Scan for the cell matching the given text and deliver its (x, y) coordinate at center. 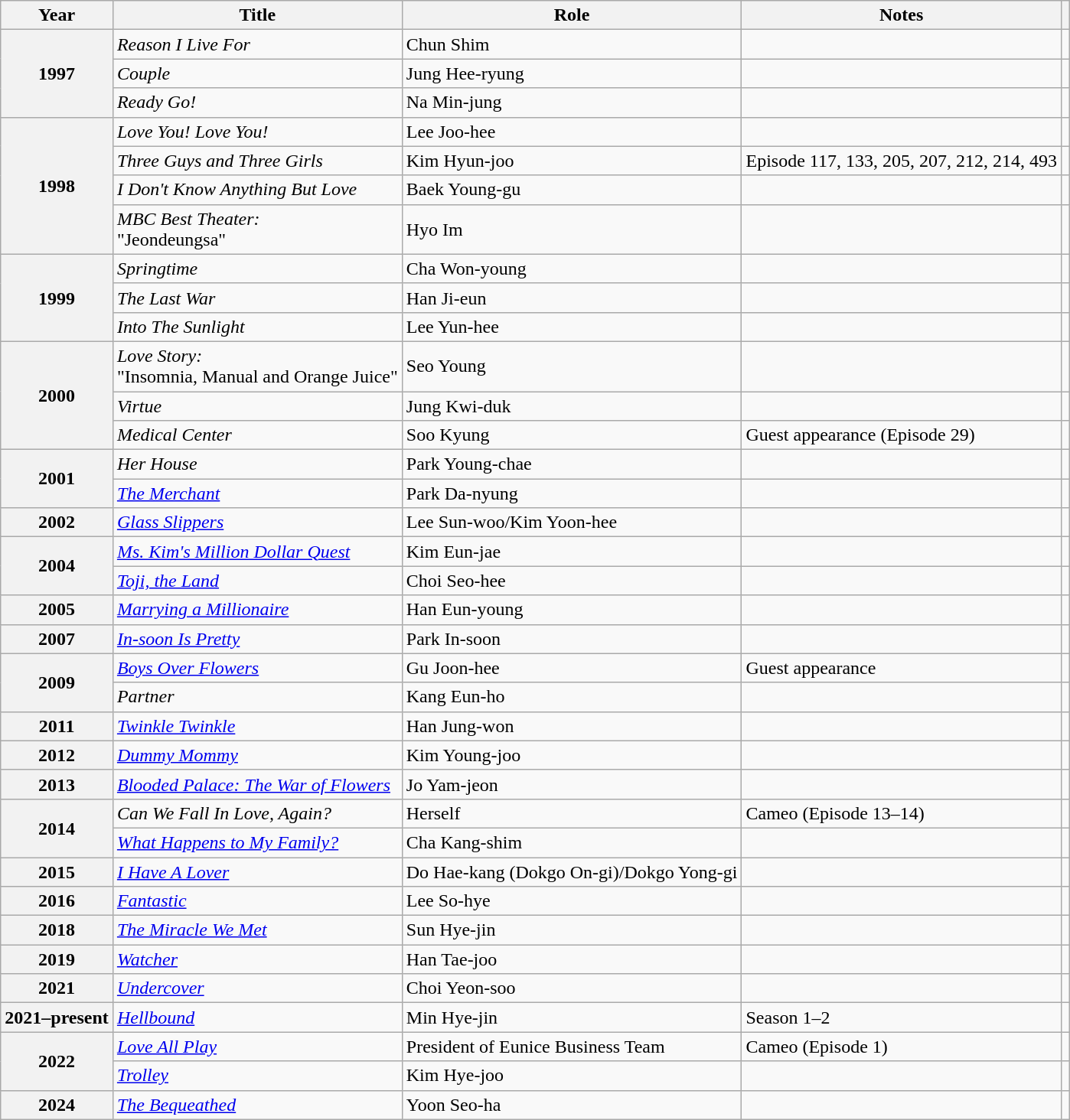
In-soon Is Pretty (257, 639)
Blooded Palace: The War of Flowers (257, 784)
Park Young-chae (572, 464)
Springtime (257, 269)
Min Hye-jin (572, 1017)
Herself (572, 813)
Park Da-nyung (572, 493)
Cha Kang-shim (572, 842)
Choi Yeon-soo (572, 988)
Trolley (257, 1076)
2018 (57, 930)
2009 (57, 682)
Kim Hyun-joo (572, 161)
Lee Sun-woo/Kim Yoon-hee (572, 523)
Couple (257, 73)
2001 (57, 479)
Jung Kwi-duk (572, 406)
Cha Won-young (572, 269)
Into The Sunlight (257, 327)
Kim Eun-jae (572, 552)
Love All Play (257, 1047)
I Don't Know Anything But Love (257, 190)
2014 (57, 828)
Can We Fall In Love, Again? (257, 813)
Yoon Seo-ha (572, 1105)
Cameo (Episode 1) (902, 1047)
2000 (57, 395)
Kim Hye-joo (572, 1076)
2015 (57, 871)
Choi Seo-hee (572, 581)
Kang Eun-ho (572, 697)
Episode 117, 133, 205, 207, 212, 214, 493 (902, 161)
Watcher (257, 959)
Cameo (Episode 13–14) (902, 813)
The Merchant (257, 493)
Fantastic (257, 901)
Three Guys and Three Girls (257, 161)
Han Ji-eun (572, 298)
Soo Kyung (572, 435)
Jo Yam-jeon (572, 784)
1998 (57, 185)
Partner (257, 697)
Han Tae-joo (572, 959)
2024 (57, 1105)
Baek Young-gu (572, 190)
Year (57, 15)
Gu Joon-hee (572, 668)
Her House (257, 464)
Na Min-jung (572, 103)
Guest appearance (902, 668)
Season 1–2 (902, 1017)
Jung Hee-ryung (572, 73)
2013 (57, 784)
Han Eun-young (572, 610)
Undercover (257, 988)
Virtue (257, 406)
Kim Young-joo (572, 755)
What Happens to My Family? (257, 842)
Guest appearance (Episode 29) (902, 435)
The Last War (257, 298)
Glass Slippers (257, 523)
2021–present (57, 1017)
Title (257, 15)
Notes (902, 15)
1997 (57, 73)
The Bequeathed (257, 1105)
Ready Go! (257, 103)
Park In-soon (572, 639)
Role (572, 15)
I Have A Lover (257, 871)
MBC Best Theater:"Jeondeungsa" (257, 230)
Dummy Mommy (257, 755)
Twinkle Twinkle (257, 726)
Ms. Kim's Million Dollar Quest (257, 552)
Lee So-hye (572, 901)
Chun Shim (572, 44)
2005 (57, 610)
2022 (57, 1061)
2002 (57, 523)
President of Eunice Business Team (572, 1047)
1999 (57, 298)
2019 (57, 959)
Love Story:"Insomnia, Manual and Orange Juice" (257, 366)
Do Hae-kang (Dokgo On-gi)/Dokgo Yong-gi (572, 871)
2016 (57, 901)
Toji, the Land (257, 581)
2007 (57, 639)
Love You! Love You! (257, 132)
Han Jung-won (572, 726)
2021 (57, 988)
Hyo Im (572, 230)
Boys Over Flowers (257, 668)
Seo Young (572, 366)
2011 (57, 726)
Lee Yun-hee (572, 327)
Reason I Live For (257, 44)
2012 (57, 755)
Medical Center (257, 435)
Sun Hye-jin (572, 930)
Marrying a Millionaire (257, 610)
2004 (57, 566)
Hellbound (257, 1017)
Lee Joo-hee (572, 132)
The Miracle We Met (257, 930)
